Capture the cell that displays the provided text and extract its [x, y] central coordinate. 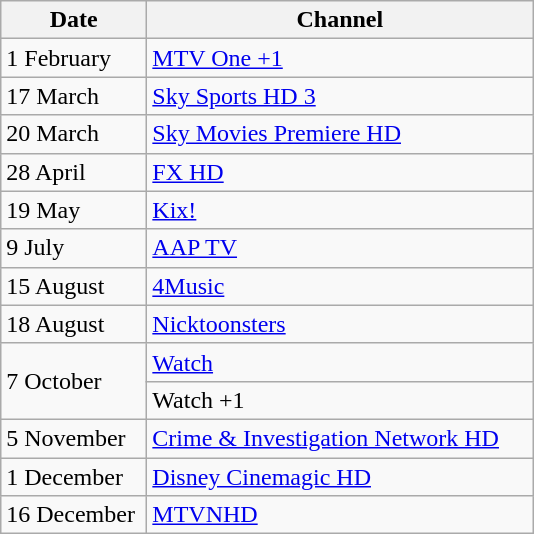
Sky Movies Premiere HD [340, 134]
Watch [340, 362]
FX HD [340, 172]
28 April [74, 172]
Watch +1 [340, 400]
9 July [74, 248]
1 February [74, 58]
18 August [74, 324]
MTVNHD [340, 515]
15 August [74, 286]
1 December [74, 477]
Crime & Investigation Network HD [340, 438]
5 November [74, 438]
4Music [340, 286]
20 March [74, 134]
Date [74, 20]
7 October [74, 381]
Kix! [340, 210]
19 May [74, 210]
Nicktoonsters [340, 324]
AAP TV [340, 248]
17 March [74, 96]
Sky Sports HD 3 [340, 96]
16 December [74, 515]
Channel [340, 20]
MTV One +1 [340, 58]
Disney Cinemagic HD [340, 477]
